Detect which cell encompasses the target text, then output its (X, Y) center coordinate. 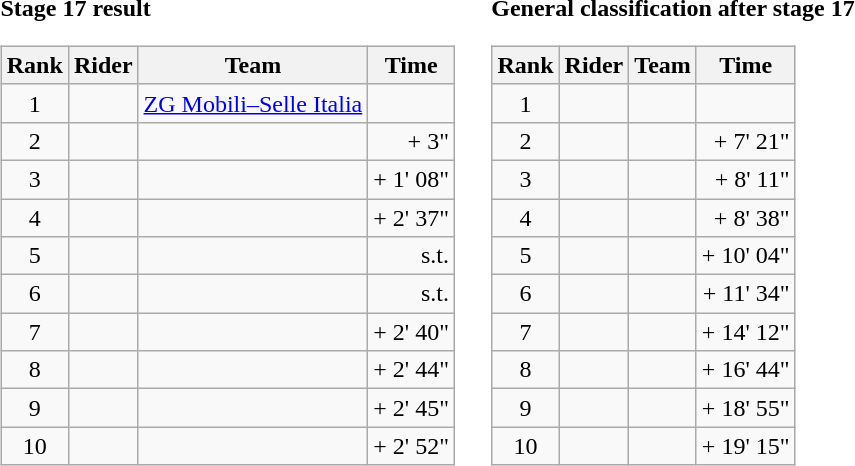
+ 2' 44" (412, 370)
+ 11' 34" (746, 294)
+ 8' 11" (746, 179)
+ 16' 44" (746, 370)
+ 8' 38" (746, 217)
+ 18' 55" (746, 408)
+ 2' 52" (412, 446)
+ 1' 08" (412, 179)
+ 14' 12" (746, 332)
ZG Mobili–Selle Italia (253, 103)
+ 10' 04" (746, 256)
+ 2' 37" (412, 217)
+ 19' 15" (746, 446)
+ 2' 40" (412, 332)
+ 7' 21" (746, 141)
+ 3" (412, 141)
+ 2' 45" (412, 408)
